Locate the cell with the specified text and output its (X, Y) center coordinate. 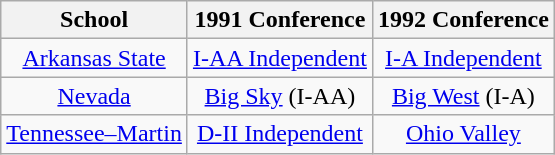
School (94, 20)
I-A Independent (463, 58)
Nevada (94, 96)
Big Sky (I-AA) (280, 96)
I-AA Independent (280, 58)
D-II Independent (280, 134)
Ohio Valley (463, 134)
Big West (I-A) (463, 96)
Arkansas State (94, 58)
1991 Conference (280, 20)
Tennessee–Martin (94, 134)
1992 Conference (463, 20)
